Search for the cell housing the specified text and yield its (X, Y) center coordinate. 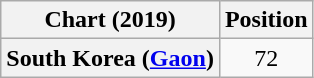
South Korea (Gaon) (110, 58)
72 (266, 58)
Position (266, 20)
Chart (2019) (110, 20)
